Detect which cell encompasses the target text, then output its [X, Y] center coordinate. 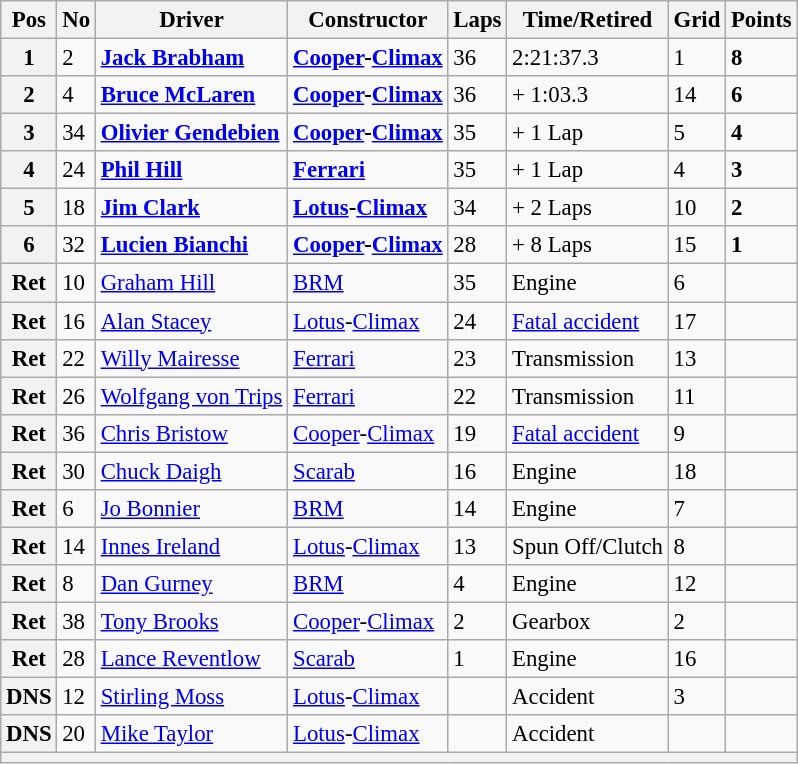
Chuck Daigh [191, 471]
Laps [478, 20]
38 [76, 621]
11 [696, 396]
Grid [696, 20]
Wolfgang von Trips [191, 396]
9 [696, 433]
2:21:37.3 [588, 58]
+ 8 Laps [588, 245]
Mike Taylor [191, 734]
Lance Reventlow [191, 659]
Tony Brooks [191, 621]
Stirling Moss [191, 697]
Gearbox [588, 621]
+ 2 Laps [588, 208]
Pos [29, 20]
Jim Clark [191, 208]
Driver [191, 20]
Jo Bonnier [191, 509]
26 [76, 396]
Jack Brabham [191, 58]
Willy Mairesse [191, 358]
7 [696, 509]
Alan Stacey [191, 321]
Time/Retired [588, 20]
Constructor [368, 20]
15 [696, 245]
Lucien Bianchi [191, 245]
32 [76, 245]
Dan Gurney [191, 584]
Spun Off/Clutch [588, 546]
Graham Hill [191, 283]
30 [76, 471]
Chris Bristow [191, 433]
Innes Ireland [191, 546]
No [76, 20]
23 [478, 358]
19 [478, 433]
+ 1:03.3 [588, 95]
17 [696, 321]
Olivier Gendebien [191, 133]
Phil Hill [191, 170]
Points [762, 20]
20 [76, 734]
Bruce McLaren [191, 95]
